From the cell containing the given text, extract its center point as (x, y) coordinate. 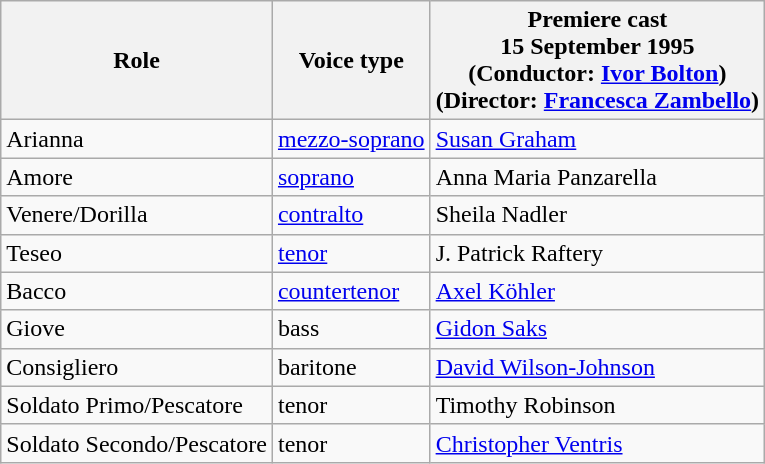
J. Patrick Raftery (598, 253)
Axel Köhler (598, 291)
Anna Maria Panzarella (598, 177)
David Wilson-Johnson (598, 367)
soprano (351, 177)
Susan Graham (598, 139)
Sheila Nadler (598, 215)
Christopher Ventris (598, 443)
Bacco (137, 291)
Teseo (137, 253)
baritone (351, 367)
Amore (137, 177)
Premiere cast15 September 1995(Conductor: Ivor Bolton)(Director: Francesca Zambello) (598, 60)
Role (137, 60)
countertenor (351, 291)
Gidon Saks (598, 329)
mezzo-soprano (351, 139)
Venere/Dorilla (137, 215)
contralto (351, 215)
Timothy Robinson (598, 405)
Consigliero (137, 367)
Voice type (351, 60)
Arianna (137, 139)
Giove (137, 329)
Soldato Secondo/Pescatore (137, 443)
bass (351, 329)
Soldato Primo/Pescatore (137, 405)
